Locate the cell with the specified text and output its (X, Y) center coordinate. 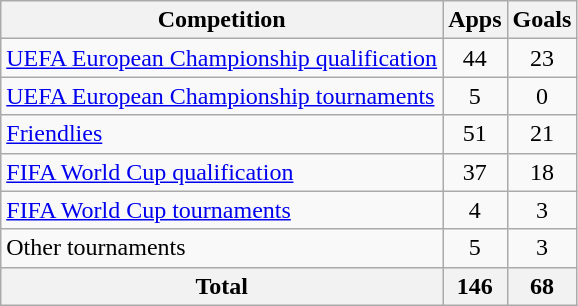
UEFA European Championship tournaments (222, 96)
Other tournaments (222, 248)
Total (222, 286)
Competition (222, 20)
23 (542, 58)
UEFA European Championship qualification (222, 58)
21 (542, 134)
146 (475, 286)
18 (542, 172)
Goals (542, 20)
0 (542, 96)
FIFA World Cup qualification (222, 172)
68 (542, 286)
Apps (475, 20)
37 (475, 172)
FIFA World Cup tournaments (222, 210)
Friendlies (222, 134)
51 (475, 134)
44 (475, 58)
4 (475, 210)
